Search for the cell housing the specified text and yield its [x, y] center coordinate. 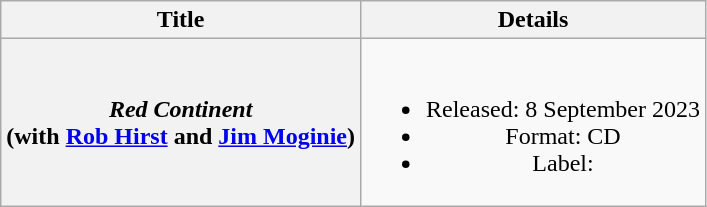
Released: 8 September 2023Format: CDLabel: [532, 122]
Details [532, 20]
Title [181, 20]
Red Continent (with Rob Hirst and Jim Moginie) [181, 122]
